For the text-containing cell, return its midpoint in [X, Y] coordinate format. 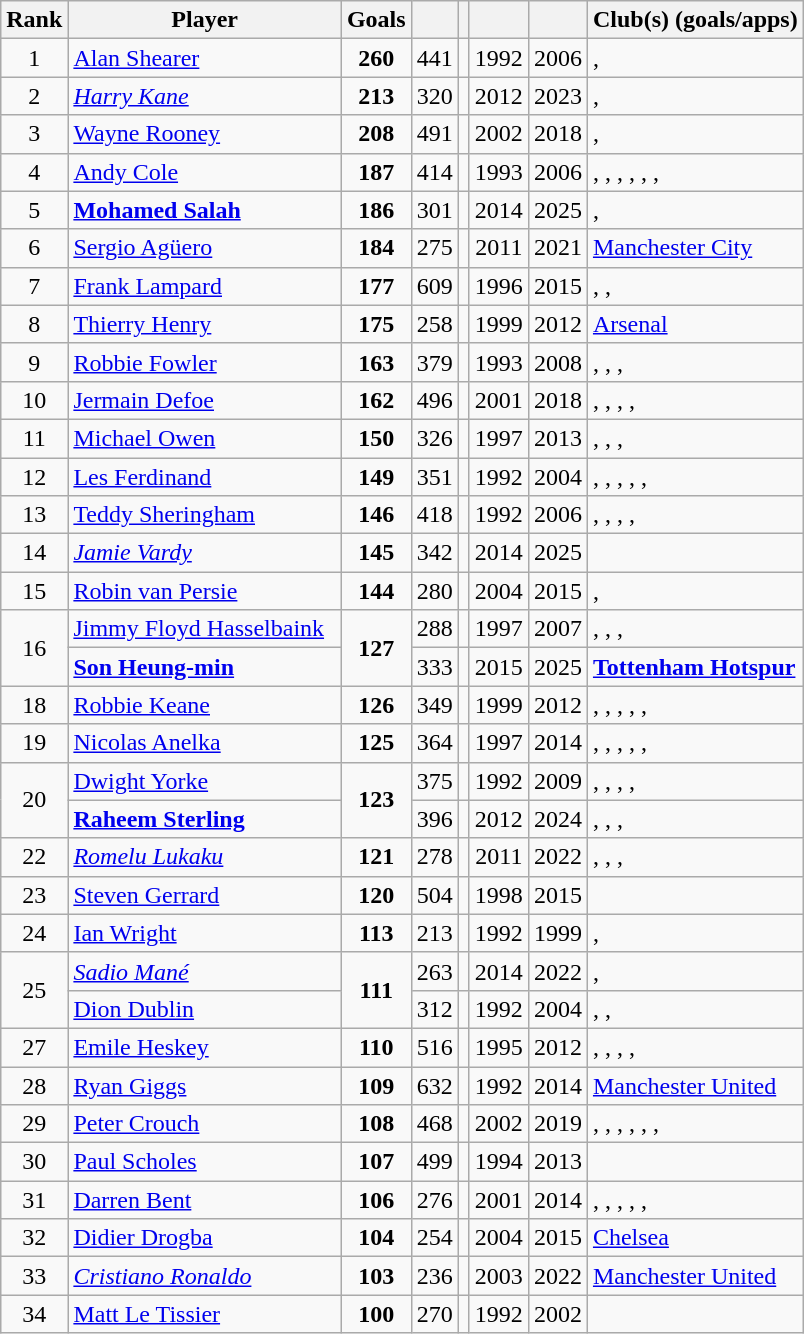
Andy Cole [205, 172]
Son Heung-min [205, 667]
120 [376, 895]
11 [34, 438]
Darren Bent [205, 1200]
491 [434, 134]
Emile Heskey [205, 1047]
236 [434, 1276]
Goals [376, 20]
3 [34, 134]
Player [205, 20]
28 [34, 1085]
Harry Kane [205, 96]
496 [434, 400]
Mohamed Salah [205, 210]
Jermain Defoe [205, 400]
Matt Le Tissier [205, 1314]
22 [34, 857]
280 [434, 591]
Dwight Yorke [205, 781]
126 [376, 705]
260 [376, 58]
Cristiano Ronaldo [205, 1276]
Wayne Rooney [205, 134]
468 [434, 1124]
301 [434, 210]
Jimmy Floyd Hasselbaink [205, 629]
24 [34, 933]
Tottenham Hotspur [695, 667]
113 [376, 933]
275 [434, 248]
Peter Crouch [205, 1124]
276 [434, 1200]
2007 [558, 629]
2019 [558, 1124]
100 [376, 1314]
108 [376, 1124]
27 [34, 1047]
32 [34, 1238]
349 [434, 705]
504 [434, 895]
Ryan Giggs [205, 1085]
396 [434, 819]
364 [434, 743]
1994 [498, 1162]
258 [434, 324]
333 [434, 667]
Teddy Sheringham [205, 515]
9 [34, 362]
342 [434, 553]
Les Ferdinand [205, 477]
Sadio Mané [205, 971]
5 [34, 210]
33 [34, 1276]
20 [34, 800]
Robbie Fowler [205, 362]
Paul Scholes [205, 1162]
Robin van Persie [205, 591]
2008 [558, 362]
146 [376, 515]
Nicolas Anelka [205, 743]
110 [376, 1047]
13 [34, 515]
Sergio Agüero [205, 248]
Raheem Sterling [205, 819]
441 [434, 58]
Romelu Lukaku [205, 857]
18 [34, 705]
Steven Gerrard [205, 895]
16 [34, 648]
609 [434, 286]
23 [34, 895]
31 [34, 1200]
Manchester City [695, 248]
25 [34, 990]
263 [434, 971]
1995 [498, 1047]
Robbie Keane [205, 705]
414 [434, 172]
184 [376, 248]
Ian Wright [205, 933]
109 [376, 1085]
2021 [558, 248]
4 [34, 172]
163 [376, 362]
162 [376, 400]
499 [434, 1162]
144 [376, 591]
2 [34, 96]
Didier Drogba [205, 1238]
375 [434, 781]
2003 [498, 1276]
123 [376, 800]
106 [376, 1200]
Arsenal [695, 324]
111 [376, 990]
Chelsea [695, 1238]
1996 [498, 286]
30 [34, 1162]
7 [34, 286]
104 [376, 1238]
149 [376, 477]
326 [434, 438]
186 [376, 210]
29 [34, 1124]
Club(s) (goals/apps) [695, 20]
Dion Dublin [205, 1009]
Thierry Henry [205, 324]
125 [376, 743]
175 [376, 324]
1998 [498, 895]
150 [376, 438]
254 [434, 1238]
418 [434, 515]
Alan Shearer [205, 58]
8 [34, 324]
1 [34, 58]
187 [376, 172]
632 [434, 1085]
Jamie Vardy [205, 553]
177 [376, 286]
312 [434, 1009]
2024 [558, 819]
2023 [558, 96]
278 [434, 857]
288 [434, 629]
121 [376, 857]
6 [34, 248]
34 [34, 1314]
379 [434, 362]
103 [376, 1276]
14 [34, 553]
320 [434, 96]
351 [434, 477]
2009 [558, 781]
127 [376, 648]
19 [34, 743]
Rank [34, 20]
Michael Owen [205, 438]
270 [434, 1314]
Frank Lampard [205, 286]
12 [34, 477]
145 [376, 553]
15 [34, 591]
10 [34, 400]
107 [376, 1162]
516 [434, 1047]
208 [376, 134]
